Return [X, Y] of the center of cell containing provided text 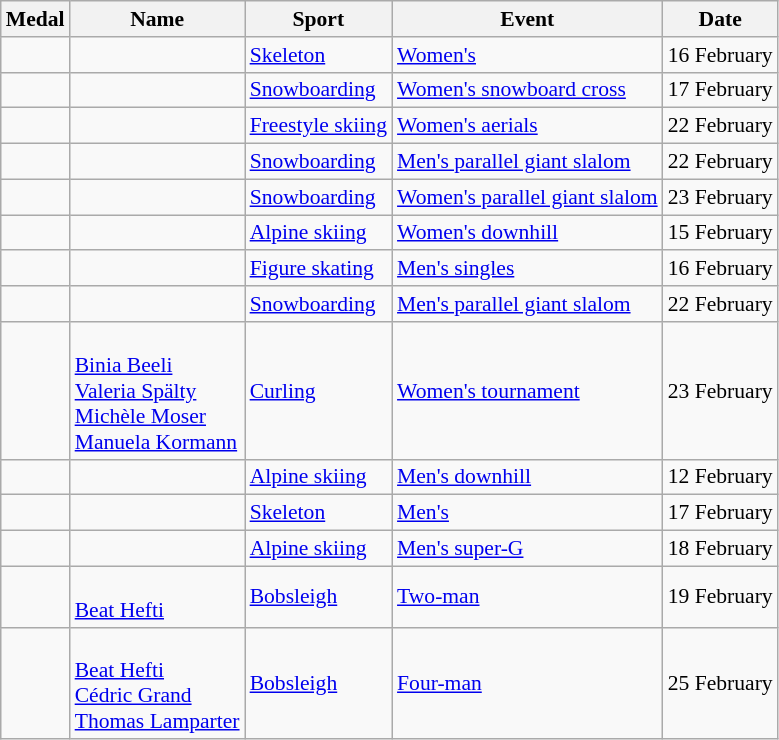
Women's [528, 55]
Freestyle skiing [318, 126]
Four-man [528, 683]
Women's parallel giant slalom [528, 197]
Event [528, 19]
Women's downhill [528, 233]
Two-man [528, 596]
Figure skating [318, 269]
Women's aerials [528, 126]
Women's tournament [528, 391]
Binia BeeliValeria SpältyMichèle MoserManuela Kormann [158, 391]
Men's super-G [528, 549]
Sport [318, 19]
Men's downhill [528, 477]
Women's snowboard cross [528, 90]
Curling [318, 391]
Men's [528, 513]
12 February [720, 477]
25 February [720, 683]
Medal [36, 19]
Name [158, 19]
Date [720, 19]
19 February [720, 596]
15 February [720, 233]
18 February [720, 549]
Men's singles [528, 269]
Beat Hefti [158, 596]
Beat HeftiCédric GrandThomas Lamparter [158, 683]
